Scan for the cell matching the given text and deliver its (X, Y) coordinate at center. 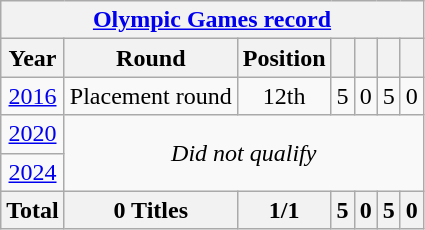
2024 (33, 172)
Round (150, 58)
Placement round (150, 96)
Year (33, 58)
Olympic Games record (212, 20)
2016 (33, 96)
Total (33, 210)
0 Titles (150, 210)
2020 (33, 134)
12th (284, 96)
Position (284, 58)
Did not qualify (244, 153)
1/1 (284, 210)
